Identify which cell holds the provided text, then report its [X, Y] central coordinate. 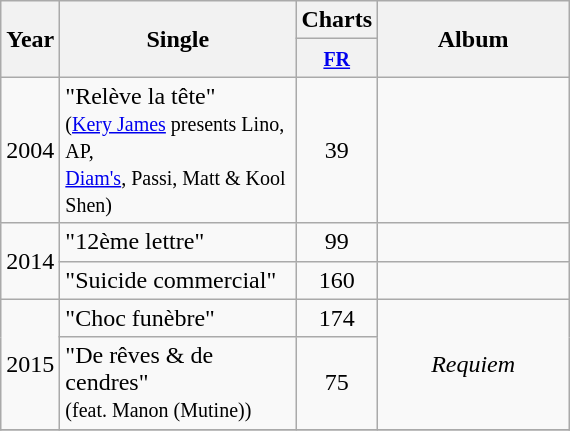
"Choc funèbre" [178, 318]
75 [337, 383]
"12ème lettre" [178, 242]
2004 [30, 150]
174 [337, 318]
2014 [30, 261]
"Relève la tête" (Kery James presents Lino, AP, Diam's, Passi, Matt & Kool Shen) [178, 150]
"Suicide commercial" [178, 280]
"De rêves & de cendres"(feat. Manon (Mutine)) [178, 383]
Charts [337, 20]
Album [474, 39]
39 [337, 150]
99 [337, 242]
Requiem [474, 364]
2015 [30, 364]
Year [30, 39]
160 [337, 280]
FR [337, 58]
Single [178, 39]
